Identify which cell holds the provided text, then report its (x, y) central coordinate. 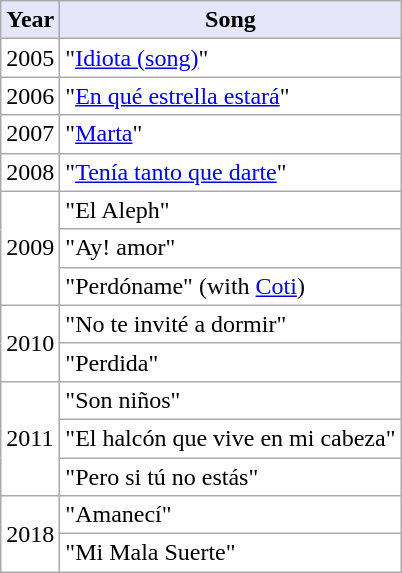
2010 (30, 343)
2005 (30, 58)
2018 (30, 534)
"Mi Mala Suerte" (230, 553)
"No te invité a dormir" (230, 324)
"Son niños" (230, 400)
"Idiota (song)" (230, 58)
"En qué estrella estará" (230, 96)
2007 (30, 134)
"Perdóname" (with Coti) (230, 286)
"El Aleph" (230, 210)
2011 (30, 438)
"Perdida" (230, 362)
2009 (30, 248)
2006 (30, 96)
Song (230, 20)
"Pero si tú no estás" (230, 477)
"Ay! amor" (230, 248)
"El halcón que vive en mi cabeza" (230, 438)
2008 (30, 172)
Year (30, 20)
"Amanecí" (230, 515)
"Tenía tanto que darte" (230, 172)
"Marta" (230, 134)
